For the text-containing cell, return its midpoint in (x, y) coordinate format. 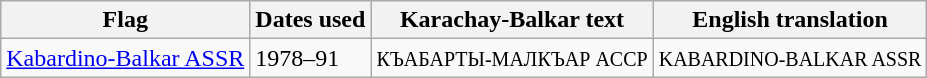
1978–91 (310, 58)
Dates used (310, 20)
Karachay-Balkar text (512, 20)
English translation (790, 20)
Kabardino-Balkar ASSR (126, 58)
КЪАБАРТЫ-МАЛКЪАР ACCP (512, 58)
Flag (126, 20)
KABARDINO-BALKAR ASSR (790, 58)
